Scan for the cell matching the given text and deliver its (X, Y) coordinate at center. 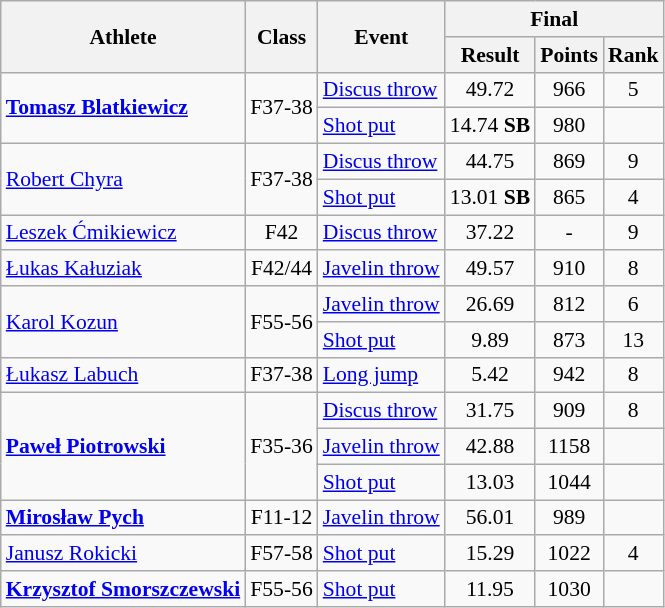
942 (569, 375)
5 (634, 90)
Karol Kozun (123, 322)
31.75 (490, 411)
F42/44 (281, 269)
Paweł Piotrowski (123, 446)
F11-12 (281, 518)
Leszek Ćmikiewicz (123, 233)
11.95 (490, 589)
13.03 (490, 482)
13.01 SB (490, 197)
56.01 (490, 518)
9.89 (490, 340)
14.74 SB (490, 126)
Final (554, 19)
910 (569, 269)
13 (634, 340)
26.69 (490, 304)
865 (569, 197)
F35-36 (281, 446)
Łukas Kałuziak (123, 269)
Event (382, 36)
49.72 (490, 90)
1158 (569, 447)
- (569, 233)
Result (490, 55)
1044 (569, 482)
Łukasz Labuch (123, 375)
6 (634, 304)
1022 (569, 554)
966 (569, 90)
869 (569, 162)
Athlete (123, 36)
F57-58 (281, 554)
909 (569, 411)
812 (569, 304)
Long jump (382, 375)
42.88 (490, 447)
Rank (634, 55)
Points (569, 55)
Krzysztof Smorszczewski (123, 589)
Class (281, 36)
F42 (281, 233)
37.22 (490, 233)
5.42 (490, 375)
44.75 (490, 162)
Tomasz Blatkiewicz (123, 108)
Janusz Rokicki (123, 554)
989 (569, 518)
1030 (569, 589)
15.29 (490, 554)
980 (569, 126)
49.57 (490, 269)
Mirosław Pych (123, 518)
Robert Chyra (123, 180)
873 (569, 340)
